From the cell containing the given text, extract its center point as [X, Y] coordinate. 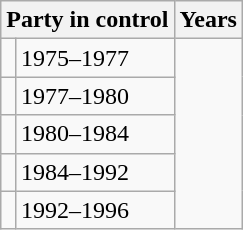
1992–1996 [94, 210]
1975–1977 [94, 58]
1980–1984 [94, 134]
1977–1980 [94, 96]
Years [208, 20]
1984–1992 [94, 172]
Party in control [88, 20]
